Scan for the cell matching the given text and deliver its [X, Y] coordinate at center. 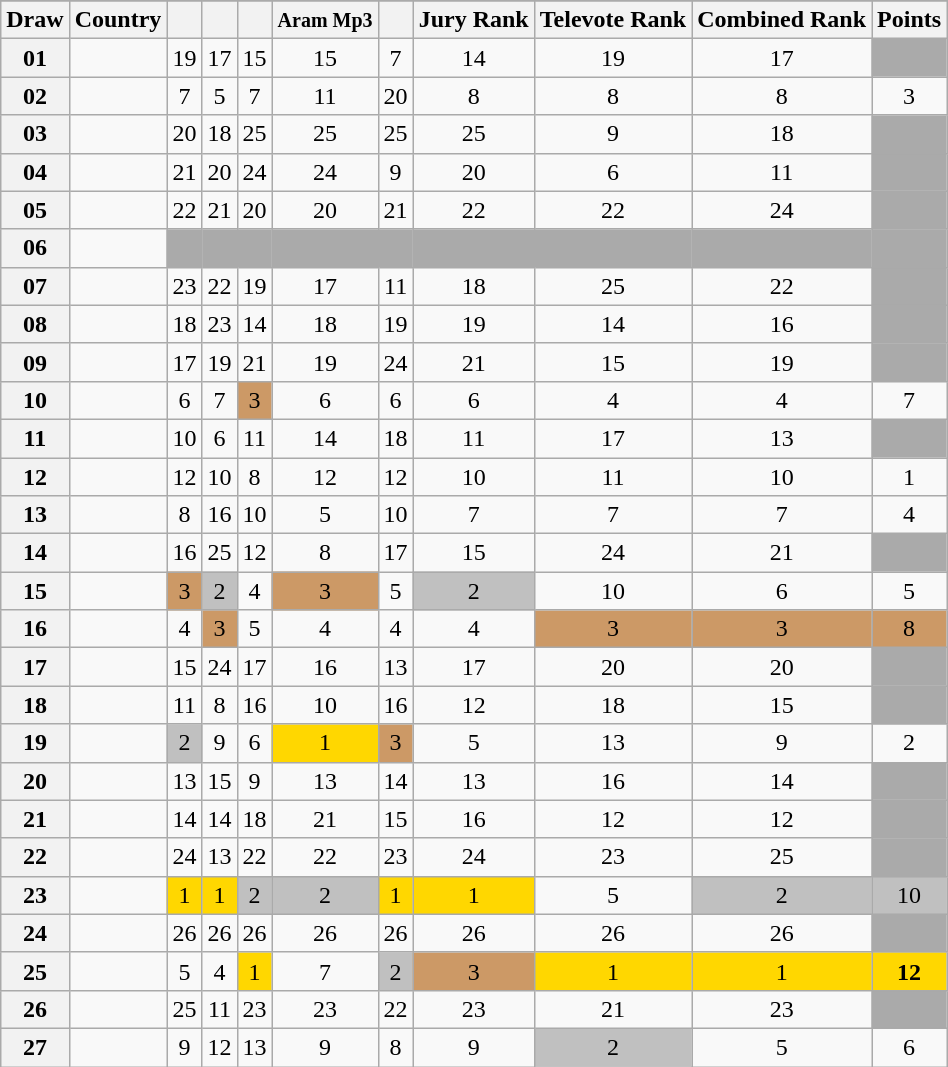
Aram Mp3 [325, 20]
09 [35, 362]
Draw [35, 20]
Combined Rank [782, 20]
08 [35, 324]
01 [35, 58]
Televote Rank [613, 20]
05 [35, 210]
Points [910, 20]
27 [35, 1047]
02 [35, 96]
03 [35, 134]
06 [35, 248]
Country [118, 20]
Jury Rank [474, 20]
07 [35, 286]
04 [35, 172]
